Scan for the cell matching the given text and deliver its [x, y] coordinate at center. 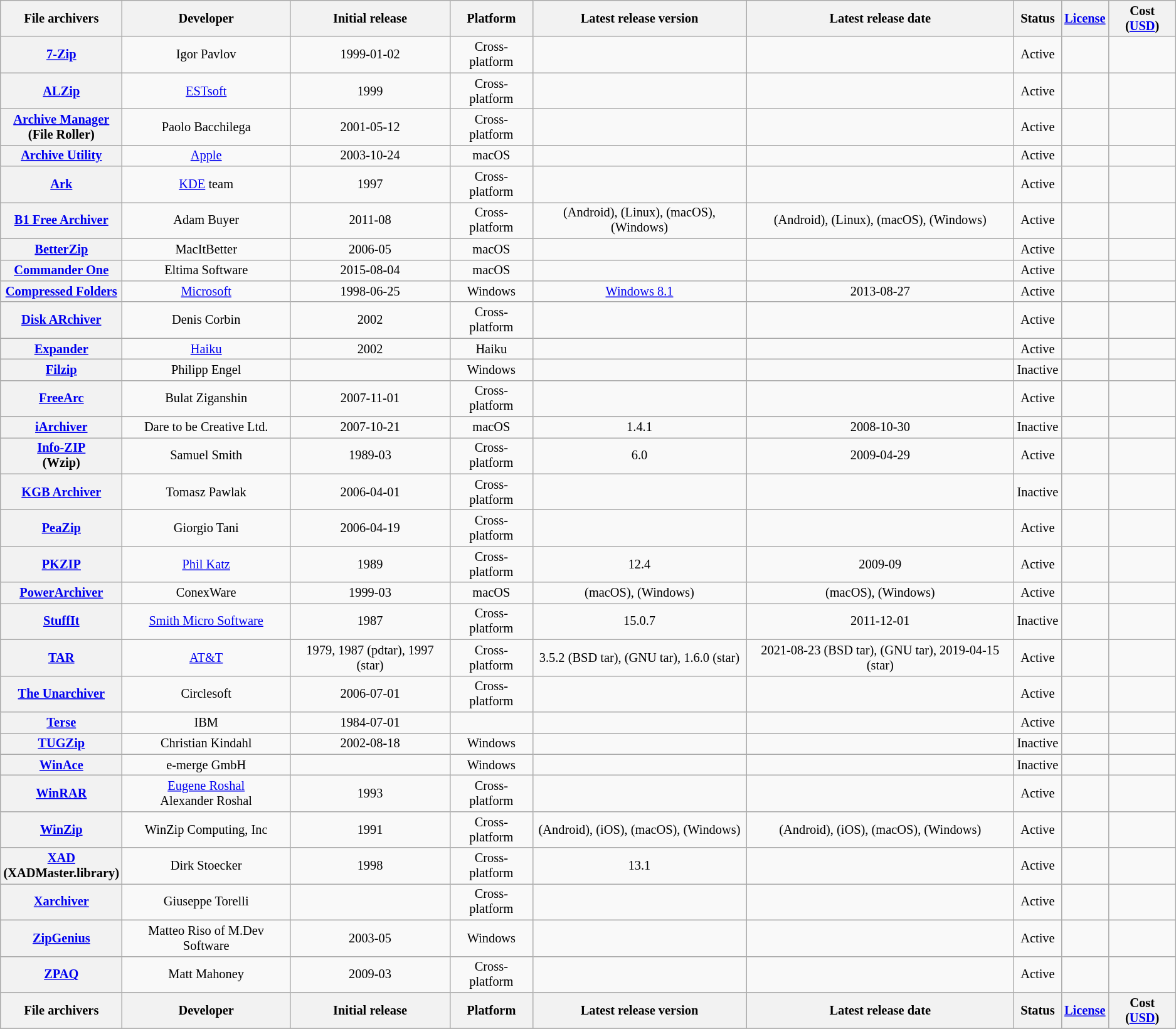
XAD(XADMaster.library) [61, 866]
Matteo Riso of M.Dev Software [206, 938]
WinAce [61, 765]
Igor Pavlov [206, 55]
1989 [370, 564]
2002-08-18 [370, 744]
1993 [370, 793]
ZipGenius [61, 938]
Matt Mahoney [206, 974]
Bulat Ziganshin [206, 398]
1987 [370, 621]
1999-01-02 [370, 55]
Disk ARchiver [61, 320]
Commander One [61, 270]
KDE team [206, 184]
WinZip [61, 829]
PowerArchiver [61, 593]
2021-08-23 (BSD tar), (GNU tar), 2019-04-15 (star) [881, 658]
Tomasz Pawlak [206, 492]
BetterZip [61, 249]
15.0.7 [640, 621]
Dirk Stoecker [206, 866]
The Unarchiver [61, 694]
Dare to be Creative Ltd. [206, 427]
TUGZip [61, 744]
PeaZip [61, 528]
Philipp Engel [206, 370]
Microsoft [206, 291]
Christian Kindahl [206, 744]
2007-10-21 [370, 427]
Giorgio Tani [206, 528]
13.1 [640, 866]
WinZip Computing, Inc [206, 829]
6.0 [640, 456]
2008-10-30 [881, 427]
1979, 1987 (pdtar), 1997 (star) [370, 658]
2011-12-01 [881, 621]
Phil Katz [206, 564]
2007-11-01 [370, 398]
2006-04-19 [370, 528]
Eltima Software [206, 270]
2006-05 [370, 249]
Archive Manager(File Roller) [61, 127]
Filzip [61, 370]
Denis Corbin [206, 320]
Eugene RoshalAlexander Roshal [206, 793]
1997 [370, 184]
WinRAR [61, 793]
2003-05 [370, 938]
FreeArc [61, 398]
Circlesoft [206, 694]
Windows 8.1 [640, 291]
Xarchiver [61, 902]
2009-03 [370, 974]
1999-03 [370, 593]
iArchiver [61, 427]
2013-08-27 [881, 291]
2006-07-01 [370, 694]
MacItBetter [206, 249]
1991 [370, 829]
Samuel Smith [206, 456]
1999 [370, 91]
1989-03 [370, 456]
1998 [370, 866]
Smith Micro Software [206, 621]
B1 Free Archiver [61, 220]
StuffIt [61, 621]
IBM [206, 722]
2001-05-12 [370, 127]
1984-07-01 [370, 722]
1.4.1 [640, 427]
2011-08 [370, 220]
Expander [61, 349]
Compressed Folders [61, 291]
Adam Buyer [206, 220]
Ark [61, 184]
Archive Utility [61, 156]
Apple [206, 156]
AT&T [206, 658]
PKZIP [61, 564]
2003-10-24 [370, 156]
1998-06-25 [370, 291]
KGB Archiver [61, 492]
2009-04-29 [881, 456]
12.4 [640, 564]
Paolo Bacchilega [206, 127]
Info-ZIP(Wzip) [61, 456]
ESTsoft [206, 91]
Terse [61, 722]
Giuseppe Torelli [206, 902]
ZPAQ [61, 974]
ConexWare [206, 593]
ALZip [61, 91]
2006-04-01 [370, 492]
e-merge GmbH [206, 765]
2009-09 [881, 564]
TAR [61, 658]
7-Zip [61, 55]
2015-08-04 [370, 270]
3.5.2 (BSD tar), (GNU tar), 1.6.0 (star) [640, 658]
